Capture the cell that displays the provided text and extract its [x, y] central coordinate. 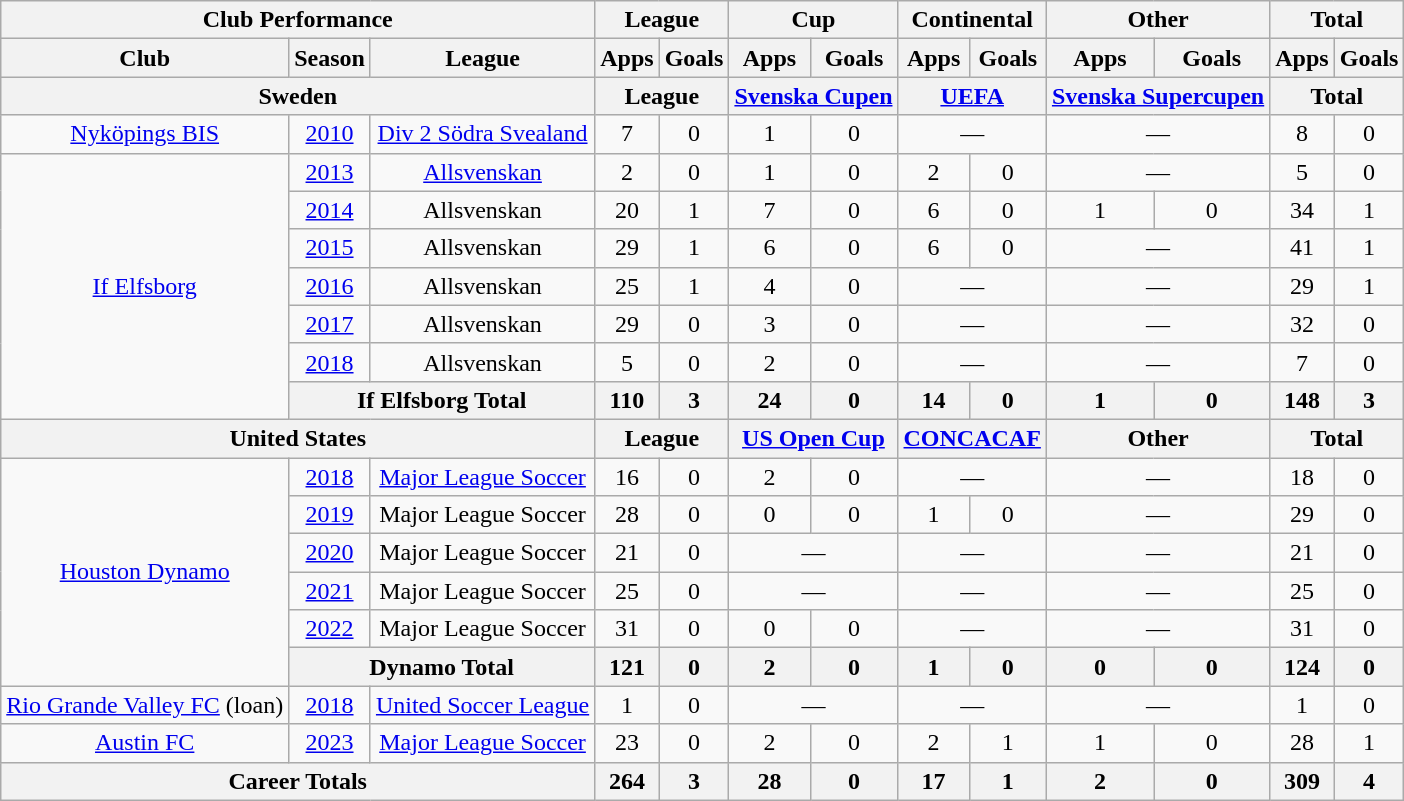
Div 2 Södra Svealand [482, 134]
Sweden [298, 96]
If Elfsborg [145, 286]
41 [1302, 248]
Continental [972, 20]
264 [627, 781]
2019 [330, 515]
Dynamo Total [442, 667]
Club [145, 58]
2020 [330, 553]
Club Performance [298, 20]
148 [1302, 400]
2010 [330, 134]
34 [1302, 210]
US Open Cup [814, 438]
110 [627, 400]
2015 [330, 248]
CONCACAF [972, 438]
Cup [814, 20]
2021 [330, 591]
309 [1302, 781]
Svenska Supercupen [1158, 96]
Season [330, 58]
17 [934, 781]
8 [1302, 134]
2017 [330, 324]
18 [1302, 477]
2014 [330, 210]
Austin FC [145, 743]
Career Totals [298, 781]
United Soccer League [482, 705]
Svenska Cupen [814, 96]
32 [1302, 324]
2023 [330, 743]
United States [298, 438]
Rio Grande Valley FC (loan) [145, 705]
24 [770, 400]
20 [627, 210]
Nyköpings BIS [145, 134]
If Elfsborg Total [442, 400]
UEFA [972, 96]
2022 [330, 629]
121 [627, 667]
Houston Dynamo [145, 572]
14 [934, 400]
2016 [330, 286]
23 [627, 743]
16 [627, 477]
2013 [330, 172]
124 [1302, 667]
